Extract the (x, y) coordinate from the center of the cell holding the provided text.  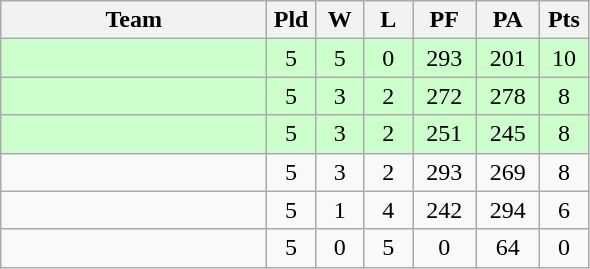
4 (388, 210)
6 (564, 210)
Team (134, 20)
PA (508, 20)
201 (508, 58)
245 (508, 134)
272 (444, 96)
64 (508, 248)
242 (444, 210)
269 (508, 172)
1 (340, 210)
Pld (292, 20)
PF (444, 20)
251 (444, 134)
L (388, 20)
294 (508, 210)
W (340, 20)
10 (564, 58)
278 (508, 96)
Pts (564, 20)
